Output the [X, Y] coordinate of the center of the cell containing the given text.  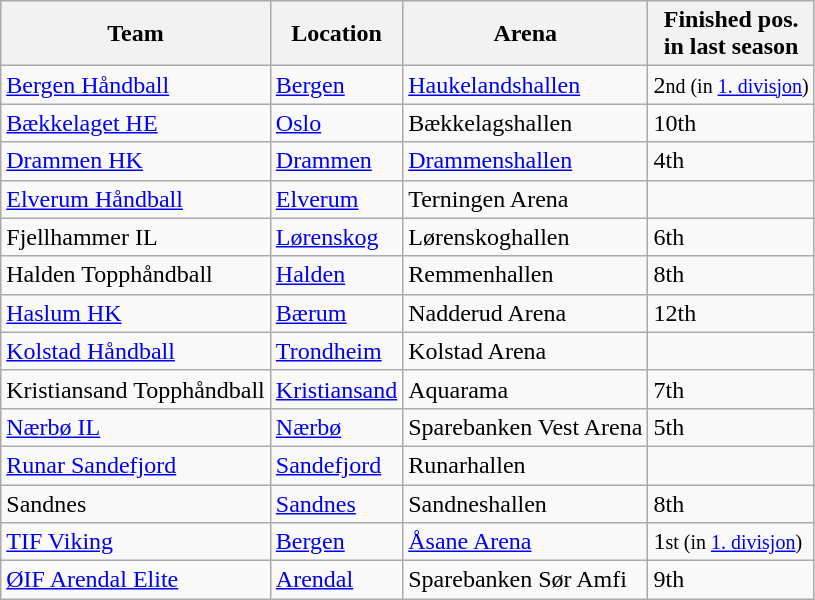
10th [731, 123]
Elverum Håndball [136, 199]
Bergen Håndball [136, 85]
Runar Sandefjord [136, 465]
Kristiansand Topphåndball [136, 389]
Drammenshallen [526, 161]
Remmenhallen [526, 275]
Nærbø IL [136, 427]
4th [731, 161]
5th [731, 427]
Kolstad Håndball [136, 351]
Team [136, 34]
2nd (in 1. divisjon) [731, 85]
Trondheim [336, 351]
Haukelandshallen [526, 85]
Nærbø [336, 427]
Haslum HK [136, 313]
1st (in 1. divisjon) [731, 542]
Fjellhammer IL [136, 237]
Location [336, 34]
TIF Viking [136, 542]
Oslo [336, 123]
Elverum [336, 199]
Sparebanken Sør Amfi [526, 580]
7th [731, 389]
Lørenskog [336, 237]
Bækkelaget HE [136, 123]
Halden [336, 275]
6th [731, 237]
Drammen [336, 161]
Halden Topphåndball [136, 275]
Runarhallen [526, 465]
Sandneshallen [526, 503]
Aquarama [526, 389]
Drammen HK [136, 161]
Finished pos.in last season [731, 34]
9th [731, 580]
Lørenskoghallen [526, 237]
Sandefjord [336, 465]
Sparebanken Vest Arena [526, 427]
Bærum [336, 313]
Åsane Arena [526, 542]
Kolstad Arena [526, 351]
Arendal [336, 580]
Bækkelagshallen [526, 123]
Nadderud Arena [526, 313]
Kristiansand [336, 389]
Terningen Arena [526, 199]
12th [731, 313]
Arena [526, 34]
ØIF Arendal Elite [136, 580]
